Find where the given text appears and provide that cell's center as (X, Y) coordinate. 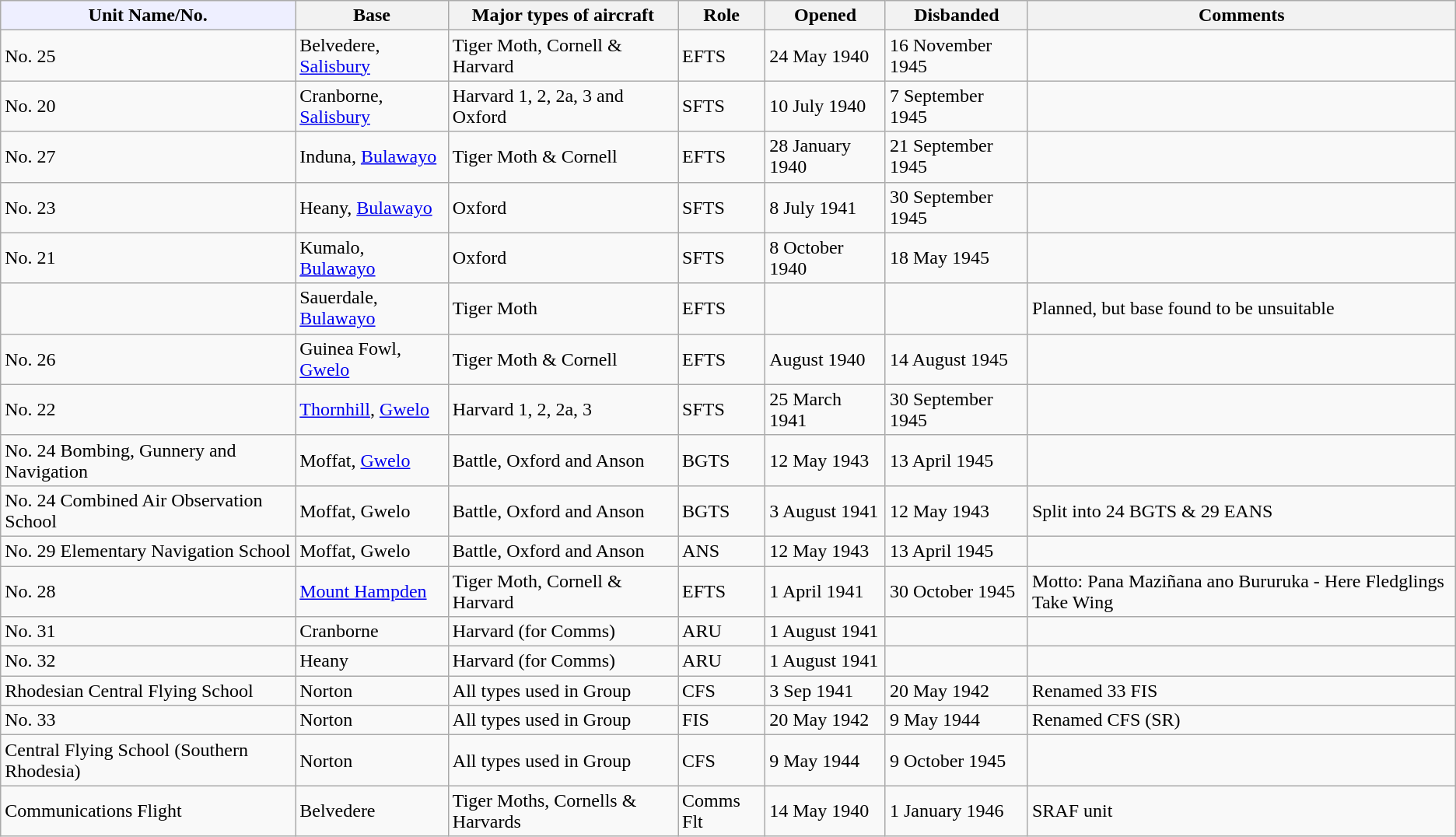
No. 24 Bombing, Gunnery and Navigation (148, 461)
Split into 24 BGTS & 29 EANS (1241, 510)
14 August 1945 (957, 359)
18 May 1945 (957, 258)
No. 26 (148, 359)
Harvard 1, 2, 2a, 3 (563, 409)
August 1940 (826, 359)
Thornhill, Gwelo (372, 409)
Kumalo, Bulawayo (372, 258)
8 July 1941 (826, 207)
14 May 1940 (826, 811)
Renamed 33 FIS (1241, 691)
Heany (372, 661)
No. 25 (148, 56)
Harvard 1, 2, 2a, 3 and Oxford (563, 106)
No. 31 (148, 632)
Role (722, 16)
No. 27 (148, 157)
Tiger Moths, Cornells & Harvards (563, 811)
8 October 1940 (826, 258)
No. 33 (148, 720)
3 August 1941 (826, 510)
Heany, Bulawayo (372, 207)
SRAF unit (1241, 811)
24 May 1940 (826, 56)
No. 28 (148, 591)
9 October 1945 (957, 761)
Tiger Moth (563, 308)
28 January 1940 (826, 157)
3 Sep 1941 (826, 691)
30 October 1945 (957, 591)
No. 23 (148, 207)
25 March 1941 (826, 409)
Central Flying School (Southern Rhodesia) (148, 761)
FIS (722, 720)
1 April 1941 (826, 591)
Cranborne, Salisbury (372, 106)
Base (372, 16)
Belvedere, Salisbury (372, 56)
No. 29 Elementary Navigation School (148, 551)
Comments (1241, 16)
Belvedere (372, 811)
Comms Flt (722, 811)
Disbanded (957, 16)
No. 24 Combined Air Observation School (148, 510)
ANS (722, 551)
Opened (826, 16)
No. 22 (148, 409)
Guinea Fowl, Gwelo (372, 359)
Induna, Bulawayo (372, 157)
Communications Flight (148, 811)
Sauerdale, Bulawayo (372, 308)
Unit Name/No. (148, 16)
No. 21 (148, 258)
Cranborne (372, 632)
1 January 1946 (957, 811)
No. 20 (148, 106)
Motto: Pana Maziñana ano Bururuka - Here Fledglings Take Wing (1241, 591)
Major types of aircraft (563, 16)
10 July 1940 (826, 106)
No. 32 (148, 661)
Rhodesian Central Flying School (148, 691)
Planned, but base found to be unsuitable (1241, 308)
Mount Hampden (372, 591)
7 September 1945 (957, 106)
21 September 1945 (957, 157)
Renamed CFS (SR) (1241, 720)
16 November 1945 (957, 56)
